Capture the cell that displays the provided text and extract its (X, Y) central coordinate. 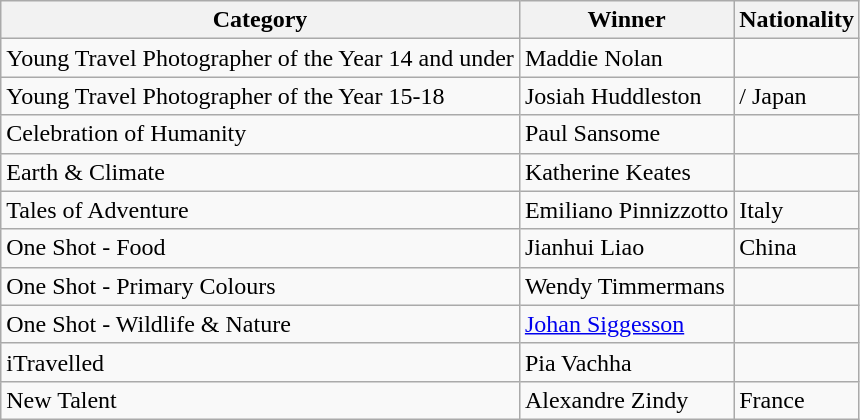
Alexandre Zindy (626, 400)
/ Japan (797, 96)
iTravelled (260, 362)
One Shot - Primary Colours (260, 286)
China (797, 248)
Earth & Climate (260, 172)
Katherine Keates (626, 172)
Celebration of Humanity (260, 134)
France (797, 400)
Young Travel Photographer of the Year 15-18 (260, 96)
Young Travel Photographer of the Year 14 and under (260, 58)
Nationality (797, 20)
Paul Sansome (626, 134)
Category (260, 20)
Johan Siggesson (626, 324)
Pia Vachha (626, 362)
Wendy Timmermans (626, 286)
Tales of Adventure (260, 210)
One Shot - Food (260, 248)
Italy (797, 210)
Emiliano Pinnizzotto (626, 210)
Jianhui Liao (626, 248)
One Shot - Wildlife & Nature (260, 324)
New Talent (260, 400)
Maddie Nolan (626, 58)
Winner (626, 20)
Josiah Huddleston (626, 96)
